Return (X, Y) of the center of cell containing provided text 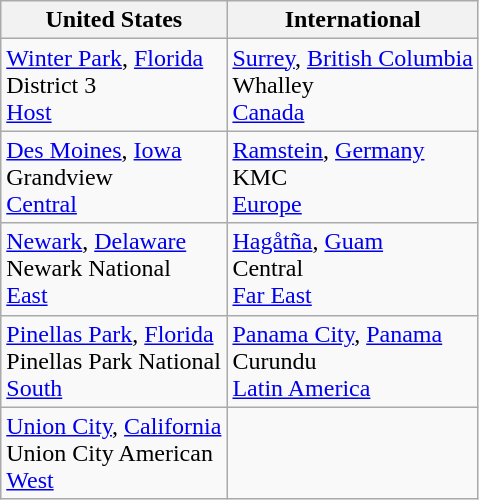
Hagåtña, GuamCentralFar East (353, 269)
United States (114, 20)
Winter Park, FloridaDistrict 3Host (114, 85)
Pinellas Park, FloridaPinellas Park NationalSouth (114, 361)
Ramstein, Germany KMC Europe (353, 177)
Panama City, Panama Curundu Latin America (353, 361)
Des Moines, Iowa Grandview Central (114, 177)
International (353, 20)
Union City, CaliforniaUnion City AmericanWest (114, 453)
Surrey, British ColumbiaWhalleyCanada (353, 85)
Newark, Delaware Newark NationalEast (114, 269)
